Extract the [x, y] coordinate from the center of the cell holding the provided text.  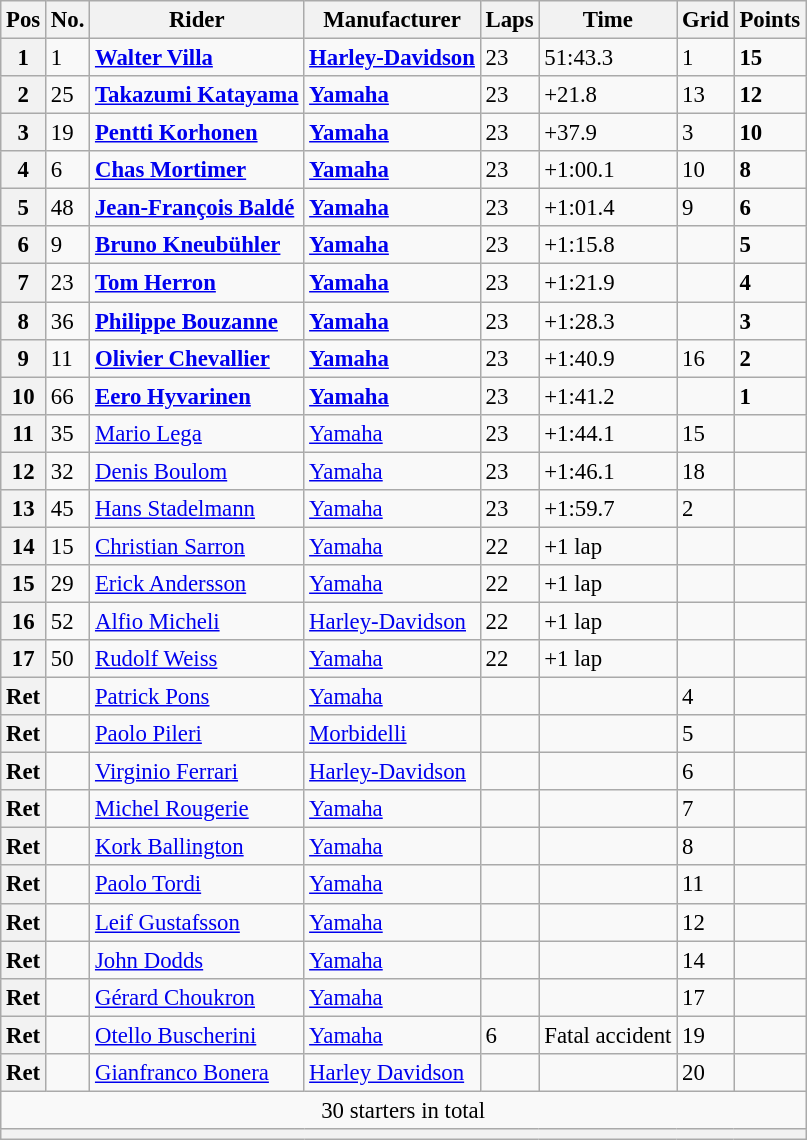
Pos [24, 20]
Takazumi Katayama [197, 95]
50 [68, 659]
+1:00.1 [608, 170]
+1:21.9 [608, 283]
Patrick Pons [197, 697]
48 [68, 208]
20 [706, 1073]
+37.9 [608, 133]
Gérard Choukron [197, 997]
30 starters in total [404, 1110]
66 [68, 396]
18 [706, 471]
29 [68, 584]
Michel Rougerie [197, 809]
Alfio Micheli [197, 621]
Laps [510, 20]
36 [68, 321]
Rider [197, 20]
Harley Davidson [392, 1073]
Pentti Korhonen [197, 133]
Eero Hyvarinen [197, 396]
+1:41.2 [608, 396]
+1:28.3 [608, 321]
Walter Villa [197, 58]
25 [68, 95]
Fatal accident [608, 1035]
No. [68, 20]
51:43.3 [608, 58]
+1:15.8 [608, 245]
Chas Mortimer [197, 170]
Grid [706, 20]
+1:44.1 [608, 433]
+1:01.4 [608, 208]
Jean-François Baldé [197, 208]
Bruno Kneubühler [197, 245]
Otello Buscherini [197, 1035]
Christian Sarron [197, 546]
Denis Boulom [197, 471]
+1:40.9 [608, 358]
+1:46.1 [608, 471]
Olivier Chevallier [197, 358]
Gianfranco Bonera [197, 1073]
52 [68, 621]
Erick Andersson [197, 584]
+21.8 [608, 95]
Time [608, 20]
35 [68, 433]
John Dodds [197, 960]
Philippe Bouzanne [197, 321]
Morbidelli [392, 734]
+1:59.7 [608, 509]
32 [68, 471]
Paolo Pileri [197, 734]
Virginio Ferrari [197, 772]
Hans Stadelmann [197, 509]
Kork Ballington [197, 847]
Tom Herron [197, 283]
Mario Lega [197, 433]
Points [770, 20]
Manufacturer [392, 20]
Leif Gustafsson [197, 922]
Paolo Tordi [197, 885]
45 [68, 509]
Rudolf Weiss [197, 659]
